Capture the cell that displays the provided text and extract its (X, Y) central coordinate. 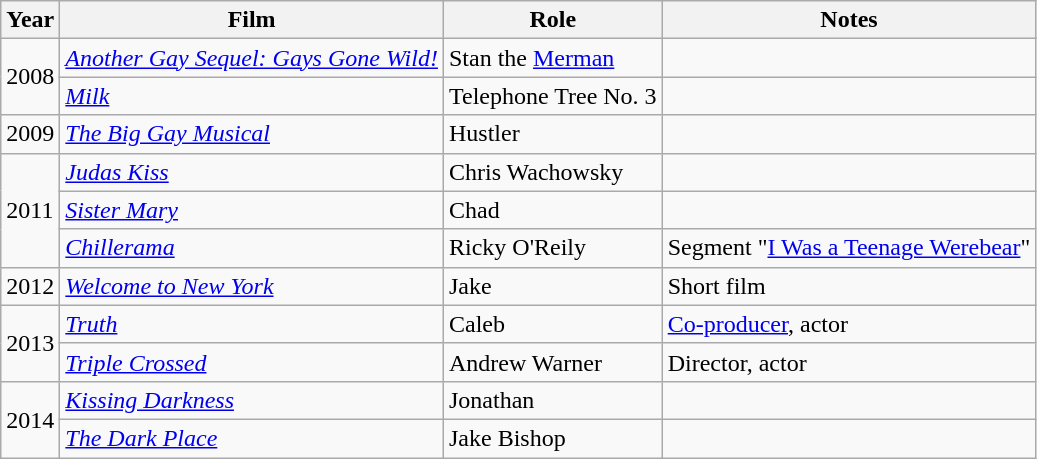
2013 (30, 343)
Jonathan (552, 400)
Short film (849, 286)
Notes (849, 20)
Triple Crossed (252, 362)
Jake Bishop (552, 438)
Judas Kiss (252, 172)
Segment "I Was a Teenage Werebear" (849, 248)
Year (30, 20)
2012 (30, 286)
2011 (30, 210)
Andrew Warner (552, 362)
Another Gay Sequel: Gays Gone Wild! (252, 58)
Sister Mary (252, 210)
Caleb (552, 324)
Film (252, 20)
2009 (30, 134)
Welcome to New York (252, 286)
Ricky O'Reily (552, 248)
Role (552, 20)
The Big Gay Musical (252, 134)
Stan the Merman (552, 58)
Co-producer, actor (849, 324)
2014 (30, 419)
2008 (30, 77)
Milk (252, 96)
Truth (252, 324)
Telephone Tree No. 3 (552, 96)
Chillerama (252, 248)
Director, actor (849, 362)
Hustler (552, 134)
Jake (552, 286)
Kissing Darkness (252, 400)
The Dark Place (252, 438)
Chad (552, 210)
Chris Wachowsky (552, 172)
